Return (X, Y) of the center of cell containing provided text 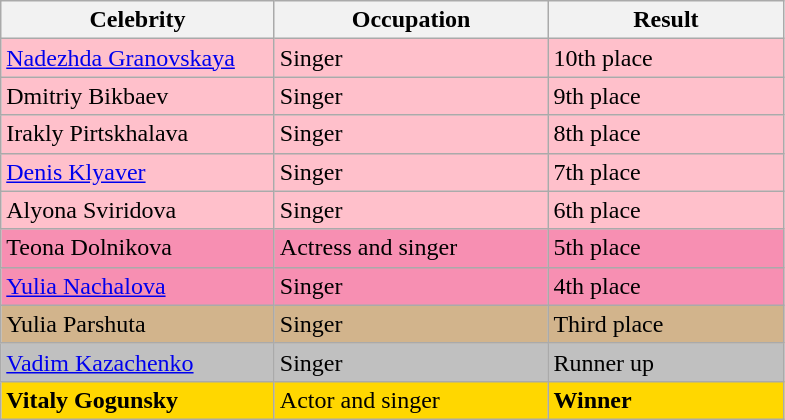
Actor and singer (411, 400)
Teona Dolnikova (138, 248)
Winner (666, 400)
Vadim Kazachenko (138, 362)
8th place (666, 134)
Nadezhda Granovskaya (138, 58)
4th place (666, 286)
Alyona Sviridova (138, 210)
Result (666, 20)
5th place (666, 248)
Irakly Pirtskhalava (138, 134)
Dmitriy Bikbaev (138, 96)
7th place (666, 172)
10th place (666, 58)
Yulia Nachalova (138, 286)
Yulia Parshuta (138, 324)
Vitaly Gogunsky (138, 400)
6th place (666, 210)
Denis Klyaver (138, 172)
Celebrity (138, 20)
9th place (666, 96)
Runner up (666, 362)
Occupation (411, 20)
Third place (666, 324)
Actress and singer (411, 248)
